Detect which cell encompasses the target text, then output its (x, y) center coordinate. 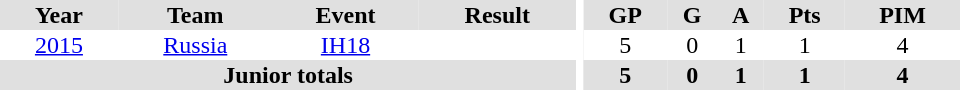
A (740, 15)
PIM (902, 15)
GP (625, 15)
Junior totals (288, 75)
Year (59, 15)
2015 (59, 45)
Pts (804, 15)
Event (346, 15)
G (692, 15)
IH18 (346, 45)
Russia (196, 45)
Result (497, 15)
Team (196, 15)
